Output the (x, y) coordinate of the center of the cell containing the given text.  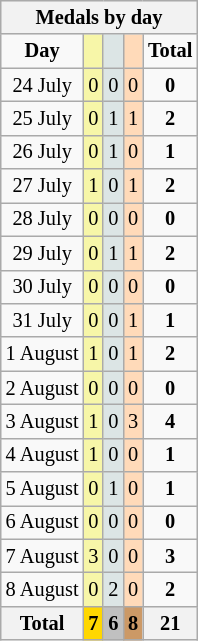
7 (94, 623)
1 August (42, 354)
26 July (42, 152)
6 (113, 623)
7 August (42, 556)
4 (170, 421)
27 July (42, 186)
5 August (42, 489)
24 July (42, 85)
3 August (42, 421)
25 July (42, 118)
8 (133, 623)
4 August (42, 455)
30 July (42, 287)
28 July (42, 219)
Medals by day (100, 17)
21 (170, 623)
Day (42, 51)
2 August (42, 388)
31 July (42, 320)
6 August (42, 522)
29 July (42, 253)
8 August (42, 589)
